Detect which cell encompasses the target text, then output its [x, y] center coordinate. 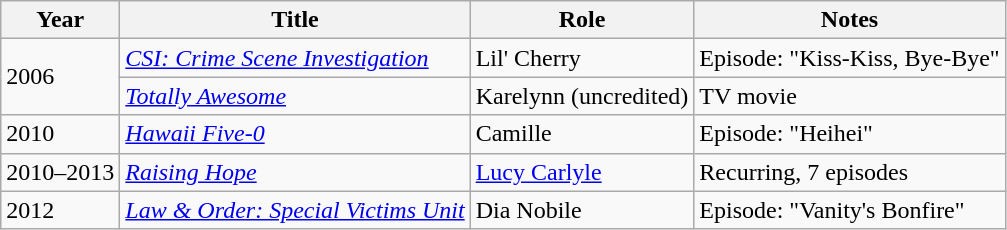
2010 [60, 134]
Title [295, 20]
Camille [582, 134]
Episode: "Heihei" [850, 134]
Role [582, 20]
Year [60, 20]
Karelynn (uncredited) [582, 96]
Notes [850, 20]
Law & Order: Special Victims Unit [295, 210]
Lucy Carlyle [582, 172]
2012 [60, 210]
Dia Nobile [582, 210]
TV movie [850, 96]
Totally Awesome [295, 96]
Raising Hope [295, 172]
Episode: "Kiss-Kiss, Bye-Bye" [850, 58]
2006 [60, 77]
2010–2013 [60, 172]
Recurring, 7 episodes [850, 172]
Episode: "Vanity's Bonfire" [850, 210]
CSI: Crime Scene Investigation [295, 58]
Lil' Cherry [582, 58]
Hawaii Five-0 [295, 134]
